For the text-containing cell, return its midpoint in (x, y) coordinate format. 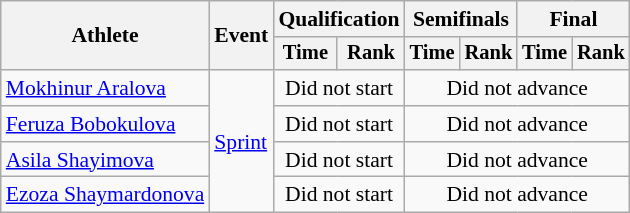
Semifinals (461, 19)
Feruza Bobokulova (106, 124)
Qualification (338, 19)
Mokhinur Aralova (106, 88)
Asila Shayimova (106, 160)
Final (573, 19)
Sprint (241, 141)
Event (241, 36)
Ezoza Shaymardonova (106, 195)
Athlete (106, 36)
